Locate the cell with the specified text and output its [x, y] center coordinate. 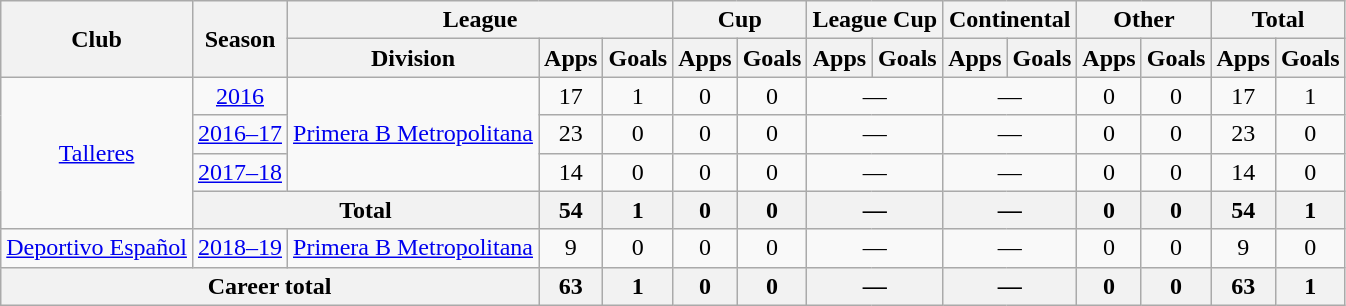
Club [97, 39]
Career total [270, 286]
2016–17 [240, 134]
Talleres [97, 153]
2018–19 [240, 248]
League [480, 20]
Cup [740, 20]
2017–18 [240, 172]
Continental [1010, 20]
Division [414, 58]
League Cup [875, 20]
2016 [240, 96]
Season [240, 39]
Deportivo Español [97, 248]
Other [1144, 20]
